Determine the (X, Y) coordinate at the center of the cell enclosing the given text.  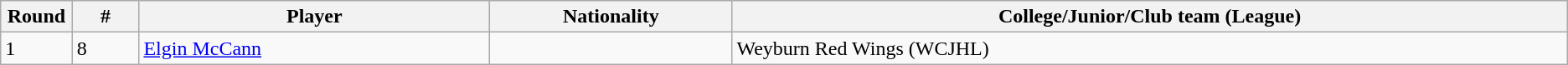
# (106, 17)
Weyburn Red Wings (WCJHL) (1149, 48)
8 (106, 48)
1 (37, 48)
Nationality (611, 17)
Player (315, 17)
Elgin McCann (315, 48)
Round (37, 17)
College/Junior/Club team (League) (1149, 17)
